Return [x, y] of the center of cell containing provided text 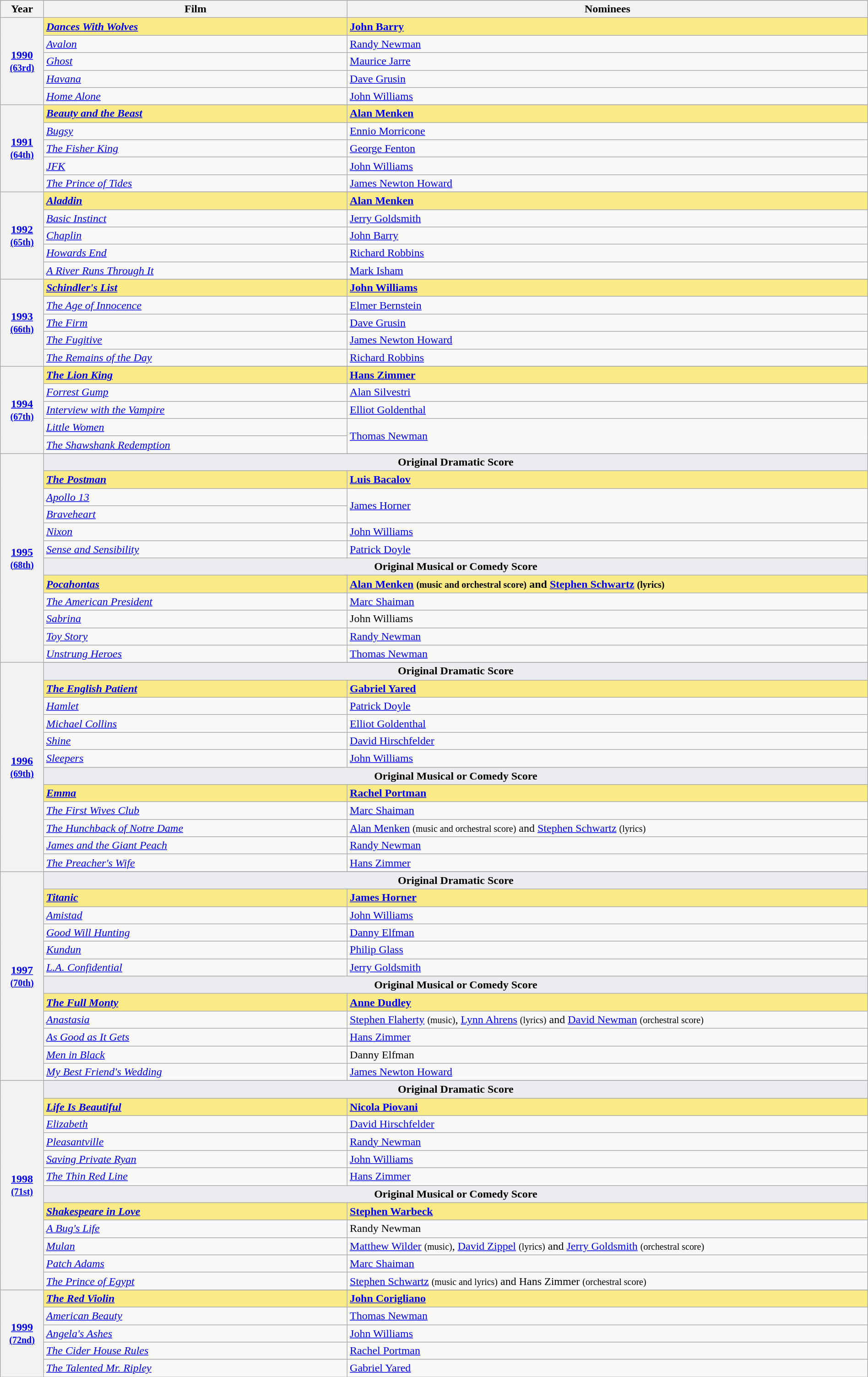
George Fenton [608, 148]
The First Wives Club [195, 811]
My Best Friend's Wedding [195, 1072]
Havana [195, 79]
Saving Private Ryan [195, 1159]
Sabrina [195, 619]
1995(68th) [22, 558]
The Remains of the Day [195, 358]
Pocahontas [195, 584]
Little Women [195, 427]
Apollo 13 [195, 497]
The Hunchback of Notre Dame [195, 828]
Elmer Bernstein [608, 305]
The Red Violin [195, 1298]
Stephen Warbeck [608, 1211]
1998(71st) [22, 1186]
Mark Isham [608, 271]
1996(69th) [22, 767]
A Bug's Life [195, 1229]
Avalon [195, 44]
Basic Instinct [195, 218]
Forrest Gump [195, 392]
Ghost [195, 61]
James and the Giant Peach [195, 846]
1999(72nd) [22, 1333]
The Cider House Rules [195, 1351]
Patch Adams [195, 1263]
Good Will Hunting [195, 932]
Anne Dudley [608, 1002]
Amistad [195, 915]
Life Is Beautiful [195, 1107]
L.A. Confidential [195, 967]
The Prince of Tides [195, 183]
A River Runs Through It [195, 271]
1994(67th) [22, 410]
1990(63rd) [22, 61]
As Good as It Gets [195, 1037]
The English Patient [195, 688]
The Prince of Egypt [195, 1281]
Matthew Wilder (music), David Zippel (lyrics) and Jerry Goldsmith (orchestral score) [608, 1246]
The Lion King [195, 375]
The Thin Red Line [195, 1176]
Maurice Jarre [608, 61]
The Age of Innocence [195, 305]
Toy Story [195, 636]
The Firm [195, 323]
The Postman [195, 479]
John Corigliano [608, 1298]
1991(64th) [22, 148]
Nominees [608, 9]
Dances With Wolves [195, 27]
JFK [195, 166]
Shakespeare in Love [195, 1211]
Men in Black [195, 1054]
Emma [195, 793]
Aladdin [195, 201]
Unstrung Heroes [195, 654]
Titanic [195, 898]
Howards End [195, 253]
Nicola Piovani [608, 1107]
Film [195, 9]
The Preacher's Wife [195, 863]
Michael Collins [195, 723]
Sense and Sensibility [195, 549]
Stephen Schwartz (music and lyrics) and Hans Zimmer (orchestral score) [608, 1281]
Bugsy [195, 131]
1993(66th) [22, 323]
1997(70th) [22, 976]
Stephen Flaherty (music), Lynn Ahrens (lyrics) and David Newman (orchestral score) [608, 1019]
Braveheart [195, 515]
Ennio Morricone [608, 131]
Schindler's List [195, 288]
Nixon [195, 532]
Chaplin [195, 236]
1992(65th) [22, 235]
Year [22, 9]
Anastasia [195, 1019]
Luis Bacalov [608, 479]
Kundun [195, 950]
Sleepers [195, 758]
Elizabeth [195, 1124]
The Full Monty [195, 1002]
American Beauty [195, 1316]
Mulan [195, 1246]
The American President [195, 602]
Home Alone [195, 96]
Shine [195, 741]
Angela's Ashes [195, 1334]
Pleasantville [195, 1142]
Interview with the Vampire [195, 410]
The Fisher King [195, 148]
Philip Glass [608, 950]
The Shawshank Redemption [195, 445]
Beauty and the Beast [195, 114]
Alan Silvestri [608, 392]
Hamlet [195, 706]
The Fugitive [195, 340]
The Talented Mr. Ripley [195, 1368]
